From the cell containing the given text, extract its center point as [x, y] coordinate. 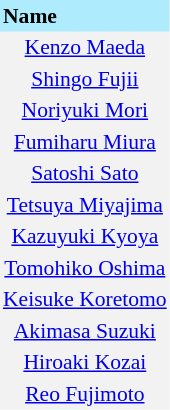
Name [85, 16]
Tomohiko Oshima [85, 268]
Akimasa Suzuki [85, 331]
Kazuyuki Kyoya [85, 236]
Kenzo Maeda [85, 48]
Reo Fujimoto [85, 394]
Hiroaki Kozai [85, 362]
Noriyuki Mori [85, 110]
Satoshi Sato [85, 174]
Shingo Fujii [85, 79]
Fumiharu Miura [85, 142]
Keisuke Koretomo [85, 300]
Tetsuya Miyajima [85, 205]
